Provide the (X, Y) coordinate of the cell's center where the given text is located.  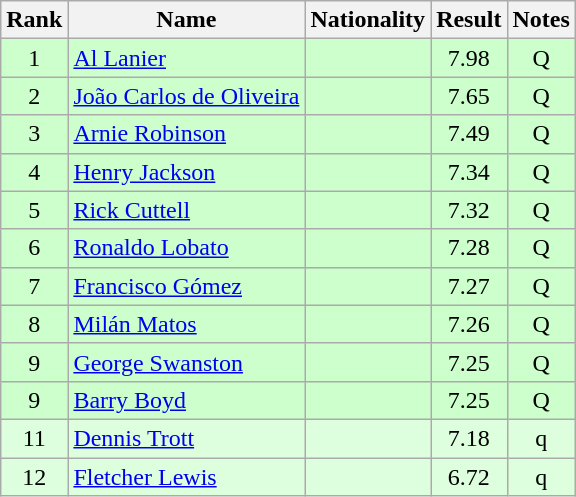
Henry Jackson (186, 172)
George Swanston (186, 362)
Dennis Trott (186, 438)
7.98 (469, 58)
7.49 (469, 134)
7.27 (469, 286)
7.18 (469, 438)
7.26 (469, 324)
12 (34, 477)
4 (34, 172)
Ronaldo Lobato (186, 248)
8 (34, 324)
Notes (541, 20)
7.28 (469, 248)
Name (186, 20)
6 (34, 248)
6.72 (469, 477)
Arnie Robinson (186, 134)
3 (34, 134)
5 (34, 210)
Al Lanier (186, 58)
Barry Boyd (186, 400)
7.65 (469, 96)
Fletcher Lewis (186, 477)
Nationality (368, 20)
João Carlos de Oliveira (186, 96)
Result (469, 20)
2 (34, 96)
7.34 (469, 172)
Francisco Gómez (186, 286)
Rick Cuttell (186, 210)
1 (34, 58)
11 (34, 438)
7 (34, 286)
7.32 (469, 210)
Milán Matos (186, 324)
Rank (34, 20)
